Pinpoint the cell where the given text exists, returning its (X, Y) midpoint coordinate. 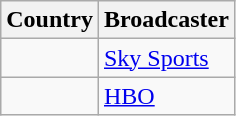
HBO (166, 96)
Broadcaster (166, 20)
Sky Sports (166, 58)
Country (50, 20)
